Provide the (x, y) coordinate of the cell's center where the given text is located.  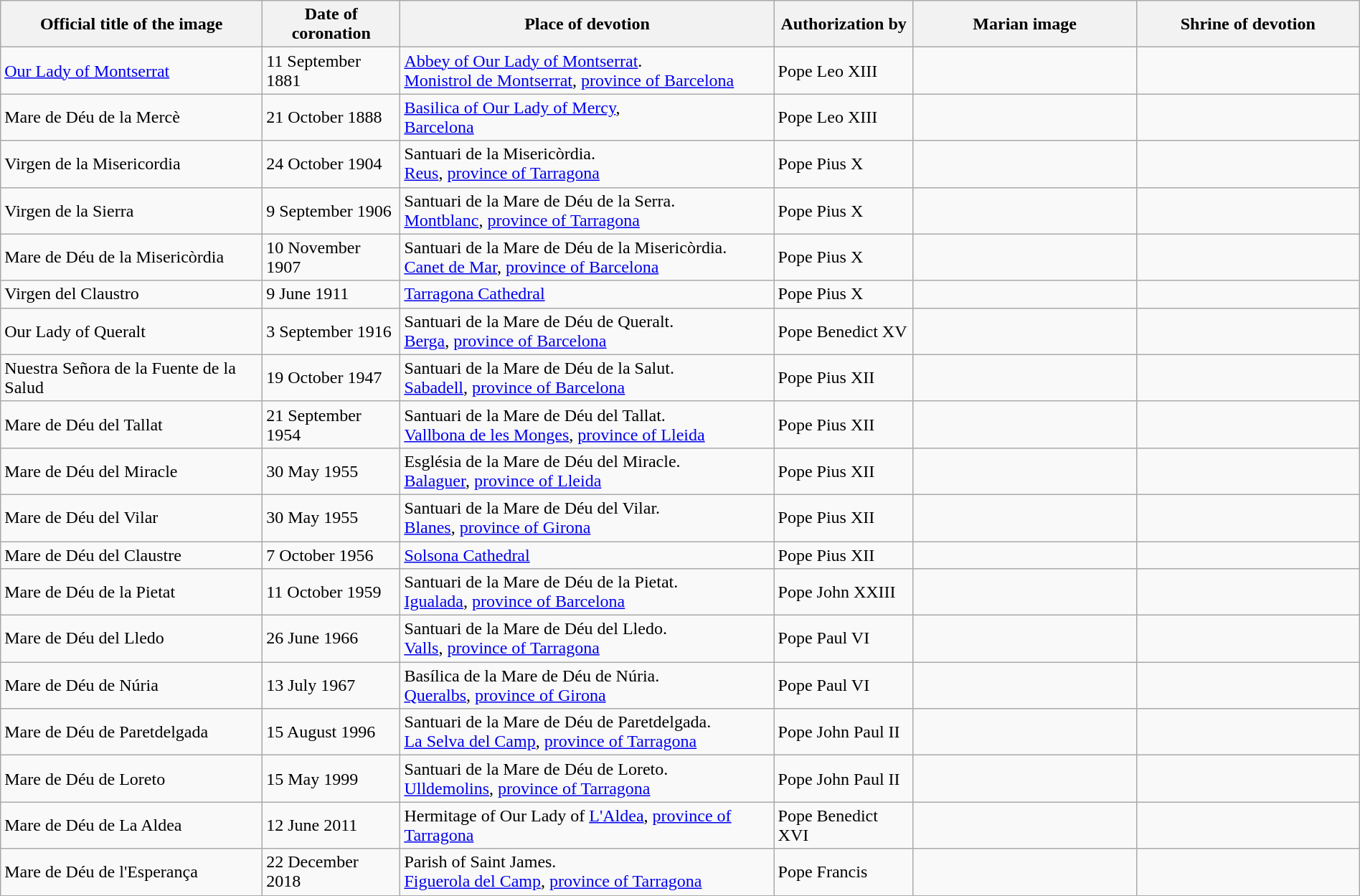
22 December 2018 (331, 872)
Virgen del Claustro (132, 294)
Our Lady of Montserrat (132, 70)
Place of devotion (587, 24)
12 June 2011 (331, 825)
Santuari de la Mare de Déu de la Misericòrdia.Canet de Mar, province of Barcelona (587, 257)
Basilica of Our Lady of Mercy,Barcelona (587, 118)
Virgen de la Sierra (132, 211)
Santuari de la Mare de Déu de la Serra.Montblanc, province of Tarragona (587, 211)
Mare de Déu de la Mercè (132, 118)
Santuari de la Mare de Déu de la Pietat.Igualada, province of Barcelona (587, 593)
Authorization by (844, 24)
Mare de Déu de la Pietat (132, 593)
7 October 1956 (331, 555)
15 May 1999 (331, 779)
Mare de Déu del Claustre (132, 555)
Santuari de la Mare de Déu de la Salut.Sabadell, province of Barcelona (587, 377)
Parish of Saint James.Figuerola del Camp, province of Tarragona (587, 872)
Pope John XXIII (844, 593)
15 August 1996 (331, 732)
24 October 1904 (331, 164)
9 June 1911 (331, 294)
Santuari de la Mare de Déu de Queralt.Berga, province of Barcelona (587, 331)
Official title of the image (132, 24)
Date of coronation (331, 24)
9 September 1906 (331, 211)
Mare de Déu de Paretdelgada (132, 732)
Mare de Déu de La Aldea (132, 825)
Santuari de la Misericòrdia.Reus, province of Tarragona (587, 164)
Our Lady of Queralt (132, 331)
19 October 1947 (331, 377)
Nuestra Señora de la Fuente de la Salud (132, 377)
21 October 1888 (331, 118)
Mare de Déu del Lledo (132, 638)
21 September 1954 (331, 425)
Mare de Déu de Loreto (132, 779)
Mare de Déu de Núria (132, 686)
Santuari de la Mare de Déu del Vilar.Blanes, province of Girona (587, 518)
3 September 1916 (331, 331)
Virgen de la Misericordia (132, 164)
Mare de Déu del Vilar (132, 518)
13 July 1967 (331, 686)
Pope Benedict XVI (844, 825)
11 October 1959 (331, 593)
Mare de Déu de la Misericòrdia (132, 257)
Tarragona Cathedral (587, 294)
Pope Francis (844, 872)
Santuari de la Mare de Déu de Paretdelgada.La Selva del Camp, province of Tarragona (587, 732)
Solsona Cathedral (587, 555)
11 September 1881 (331, 70)
Hermitage of Our Lady of L'Aldea, province of Tarragona (587, 825)
Marian image (1024, 24)
Santuari de la Mare de Déu del Lledo.Valls, province of Tarragona (587, 638)
Mare de Déu de l'Esperança (132, 872)
Santuari de la Mare de Déu de Loreto.Ulldemolins, province of Tarragona (587, 779)
Shrine of devotion (1248, 24)
Mare de Déu del Tallat (132, 425)
Pope Benedict XV (844, 331)
Santuari de la Mare de Déu del Tallat.Vallbona de les Monges, province of Lleida (587, 425)
10 November 1907 (331, 257)
Església de la Mare de Déu del Miracle.Balaguer, province of Lleida (587, 471)
Mare de Déu del Miracle (132, 471)
Abbey of Our Lady of Montserrat.Monistrol de Montserrat, province of Barcelona (587, 70)
26 June 1966 (331, 638)
Basílica de la Mare de Déu de Núria.Queralbs, province of Girona (587, 686)
